Return the [x, y] coordinate for the center point of the cell that contains the specified text.  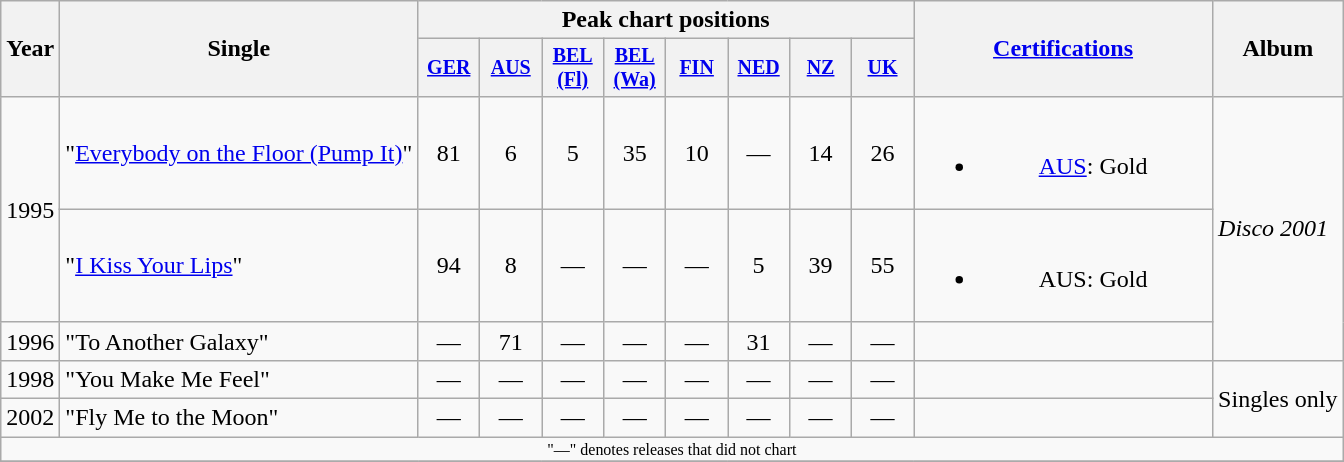
31 [759, 341]
UK [883, 68]
39 [821, 266]
6 [511, 152]
26 [883, 152]
94 [449, 266]
55 [883, 266]
35 [635, 152]
1998 [30, 379]
Peak chart positions [666, 20]
Year [30, 49]
2002 [30, 418]
"Everybody on the Floor (Pump It)" [239, 152]
"You Make Me Feel" [239, 379]
Disco 2001 [1278, 228]
"I Kiss Your Lips" [239, 266]
71 [511, 341]
NZ [821, 68]
Single [239, 49]
BEL(Wa) [635, 68]
"Fly Me to the Moon" [239, 418]
"—" denotes releases that did not chart [672, 449]
FIN [697, 68]
1996 [30, 341]
"To Another Galaxy" [239, 341]
Certifications [1064, 49]
GER [449, 68]
Singles only [1278, 398]
1995 [30, 209]
Album [1278, 49]
8 [511, 266]
10 [697, 152]
AUS [511, 68]
14 [821, 152]
NED [759, 68]
BEL(Fl) [573, 68]
81 [449, 152]
